Scan for the cell matching the given text and deliver its [x, y] coordinate at center. 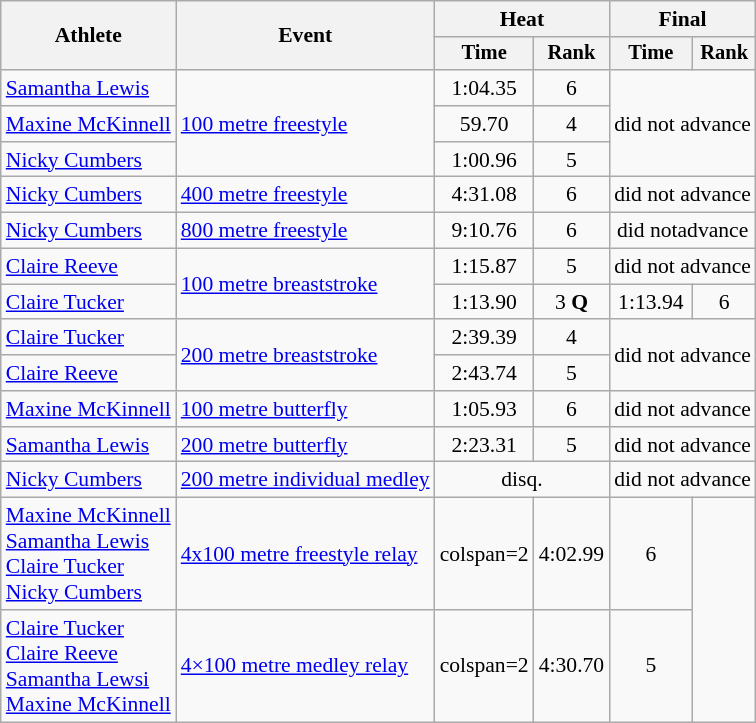
1:15.87 [484, 267]
4:30.70 [572, 666]
2:43.74 [484, 373]
4:31.08 [484, 195]
200 metre breaststroke [306, 356]
Claire TuckerClaire ReeveSamantha LewsiMaxine McKinnell [88, 666]
3 Q [572, 302]
Final [682, 19]
1:04.35 [484, 88]
800 metre freestyle [306, 231]
100 metre breaststroke [306, 284]
Athlete [88, 36]
4:02.99 [572, 554]
Heat [522, 19]
4×100 metre medley relay [306, 666]
Maxine McKinnellSamantha LewisClaire TuckerNicky Cumbers [88, 554]
disq. [522, 480]
2:23.31 [484, 445]
200 metre individual medley [306, 480]
2:39.39 [484, 338]
1:00.96 [484, 160]
9:10.76 [484, 231]
1:13.94 [650, 302]
did notadvance [682, 231]
400 metre freestyle [306, 195]
4x100 metre freestyle relay [306, 554]
100 metre butterfly [306, 409]
1:13.90 [484, 302]
100 metre freestyle [306, 124]
59.70 [484, 124]
200 metre butterfly [306, 445]
1:05.93 [484, 409]
Event [306, 36]
